Locate the cell with the specified text and output its (X, Y) center coordinate. 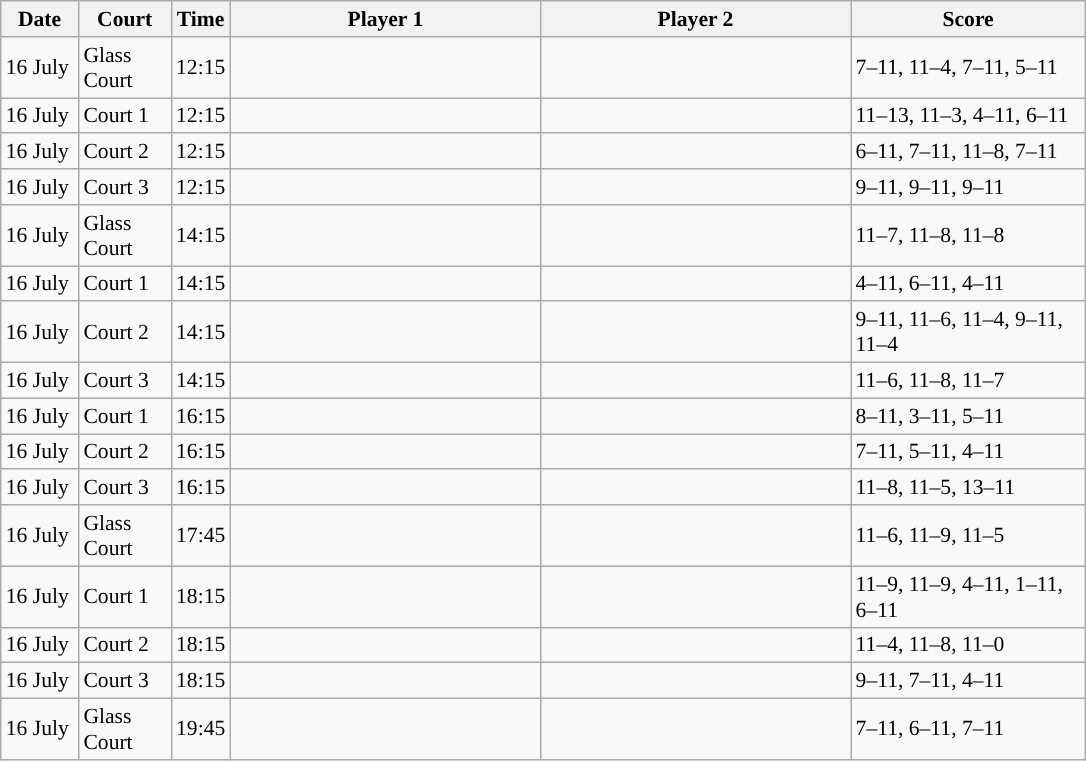
11–13, 11–3, 4–11, 6–11 (968, 116)
11–8, 11–5, 13–11 (968, 488)
Score (968, 19)
11–6, 11–8, 11–7 (968, 381)
19:45 (200, 730)
9–11, 7–11, 4–11 (968, 681)
8–11, 3–11, 5–11 (968, 416)
6–11, 7–11, 11–8, 7–11 (968, 152)
7–11, 6–11, 7–11 (968, 730)
Player 1 (385, 19)
11–4, 11–8, 11–0 (968, 645)
9–11, 9–11, 9–11 (968, 187)
17:45 (200, 536)
4–11, 6–11, 4–11 (968, 284)
11–6, 11–9, 11–5 (968, 536)
Court (124, 19)
Player 2 (695, 19)
Time (200, 19)
11–9, 11–9, 4–11, 1–11, 6–11 (968, 596)
9–11, 11–6, 11–4, 9–11, 11–4 (968, 332)
Date (40, 19)
7–11, 11–4, 7–11, 5–11 (968, 68)
11–7, 11–8, 11–8 (968, 236)
7–11, 5–11, 4–11 (968, 452)
